Locate the cell with the specified text and output its (X, Y) center coordinate. 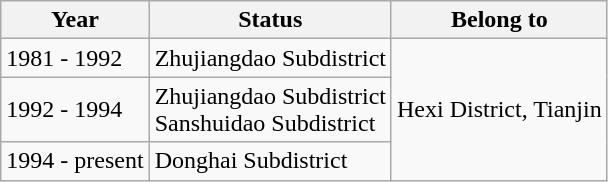
Zhujiangdao SubdistrictSanshuidao Subdistrict (270, 110)
Status (270, 20)
Zhujiangdao Subdistrict (270, 58)
1992 - 1994 (75, 110)
1981 - 1992 (75, 58)
Year (75, 20)
Hexi District, Tianjin (499, 110)
1994 - present (75, 161)
Belong to (499, 20)
Donghai Subdistrict (270, 161)
